Locate the cell with the specified text and output its (X, Y) center coordinate. 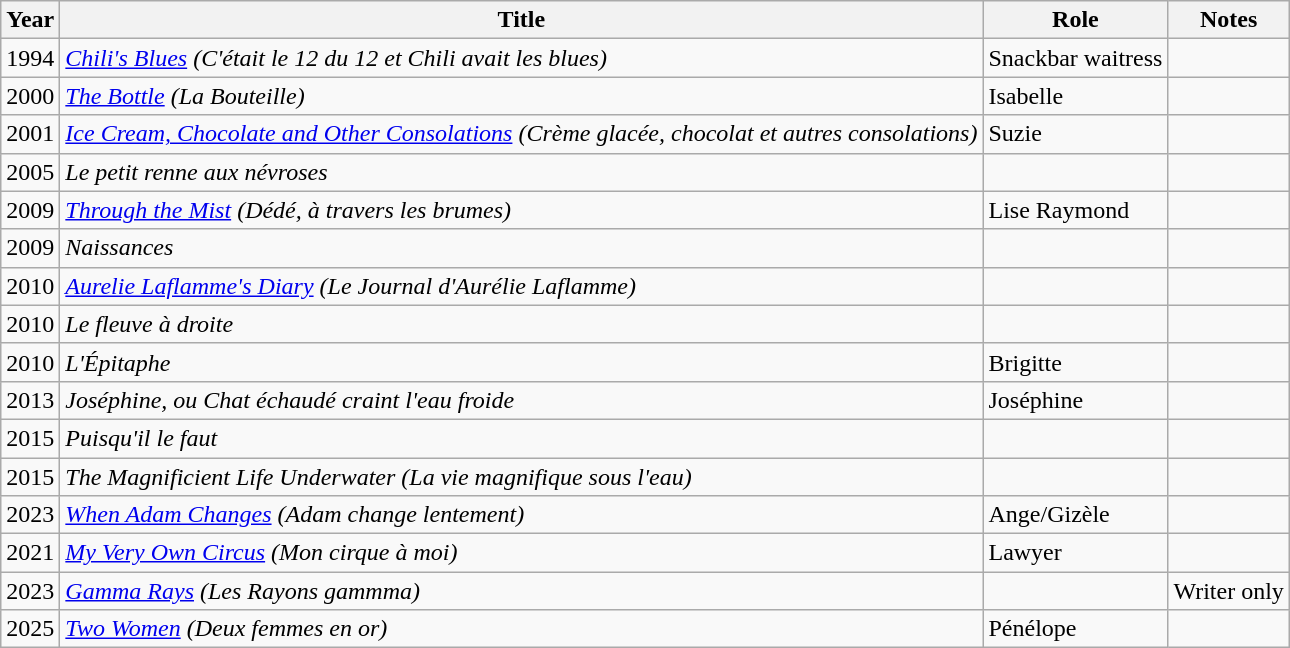
Joséphine, ou Chat échaudé craint l'eau froide (522, 400)
Naissances (522, 248)
2001 (30, 134)
Joséphine (1076, 400)
Writer only (1228, 591)
Ange/Gizèle (1076, 515)
The Bottle (La Bouteille) (522, 96)
2000 (30, 96)
Isabelle (1076, 96)
2005 (30, 172)
The Magnificient Life Underwater (La vie magnifique sous l'eau) (522, 477)
Pénélope (1076, 629)
2013 (30, 400)
Aurelie Laflamme's Diary (Le Journal d'Aurélie Laflamme) (522, 286)
L'Épitaphe (522, 362)
Notes (1228, 20)
Le petit renne aux névroses (522, 172)
Ice Cream, Chocolate and Other Consolations (Crème glacée, chocolat et autres consolations) (522, 134)
Gamma Rays (Les Rayons gammma) (522, 591)
Puisqu'il le faut (522, 438)
2021 (30, 553)
Through the Mist (Dédé, à travers les brumes) (522, 210)
2025 (30, 629)
Brigitte (1076, 362)
Lawyer (1076, 553)
1994 (30, 58)
Title (522, 20)
Two Women (Deux femmes en or) (522, 629)
Role (1076, 20)
Le fleuve à droite (522, 324)
Chili's Blues (C'était le 12 du 12 et Chili avait les blues) (522, 58)
Snackbar waitress (1076, 58)
My Very Own Circus (Mon cirque à moi) (522, 553)
Year (30, 20)
Lise Raymond (1076, 210)
When Adam Changes (Adam change lentement) (522, 515)
Suzie (1076, 134)
